Scan for the cell matching the given text and deliver its [X, Y] coordinate at center. 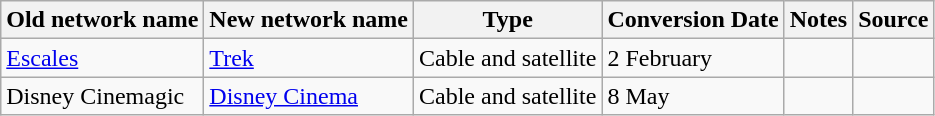
New network name [309, 20]
Trek [309, 58]
Conversion Date [693, 20]
Type [508, 20]
8 May [693, 96]
2 February [693, 58]
Old network name [102, 20]
Disney Cinemagic [102, 96]
Notes [818, 20]
Source [894, 20]
Escales [102, 58]
Disney Cinema [309, 96]
